From the cell containing the given text, extract its center point as [x, y] coordinate. 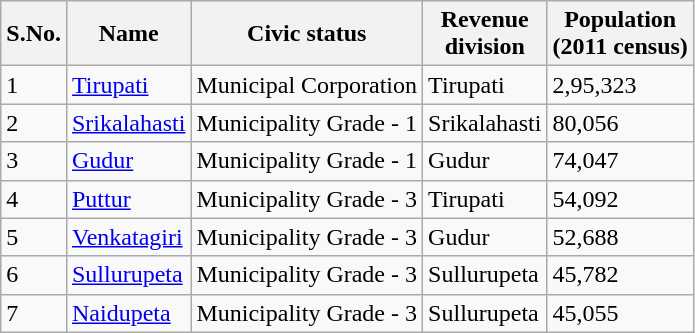
45,055 [620, 313]
Civic status [307, 34]
Puttur [128, 199]
6 [34, 275]
Name [128, 34]
45,782 [620, 275]
74,047 [620, 161]
52,688 [620, 237]
5 [34, 237]
2,95,323 [620, 85]
Venkatagiri [128, 237]
7 [34, 313]
Municipal Corporation [307, 85]
3 [34, 161]
Naidupeta [128, 313]
Population(2011 census) [620, 34]
4 [34, 199]
2 [34, 123]
Revenuedivision [485, 34]
54,092 [620, 199]
S.No. [34, 34]
80,056 [620, 123]
1 [34, 85]
